Capture the cell that displays the provided text and extract its (X, Y) central coordinate. 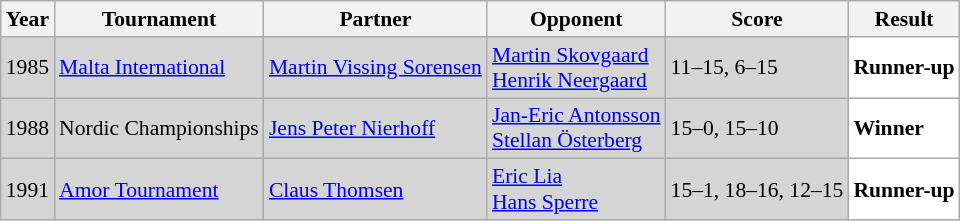
Year (28, 19)
Score (758, 19)
15–1, 18–16, 12–15 (758, 190)
11–15, 6–15 (758, 68)
Malta International (159, 68)
Nordic Championships (159, 128)
Winner (904, 128)
1991 (28, 190)
Amor Tournament (159, 190)
15–0, 15–10 (758, 128)
Martin Skovgaard Henrik Neergaard (576, 68)
Martin Vissing Sorensen (376, 68)
Opponent (576, 19)
Eric Lia Hans Sperre (576, 190)
Partner (376, 19)
Result (904, 19)
Jan-Eric Antonsson Stellan Österberg (576, 128)
Jens Peter Nierhoff (376, 128)
Claus Thomsen (376, 190)
1985 (28, 68)
Tournament (159, 19)
1988 (28, 128)
